Scan for the cell matching the given text and deliver its [x, y] coordinate at center. 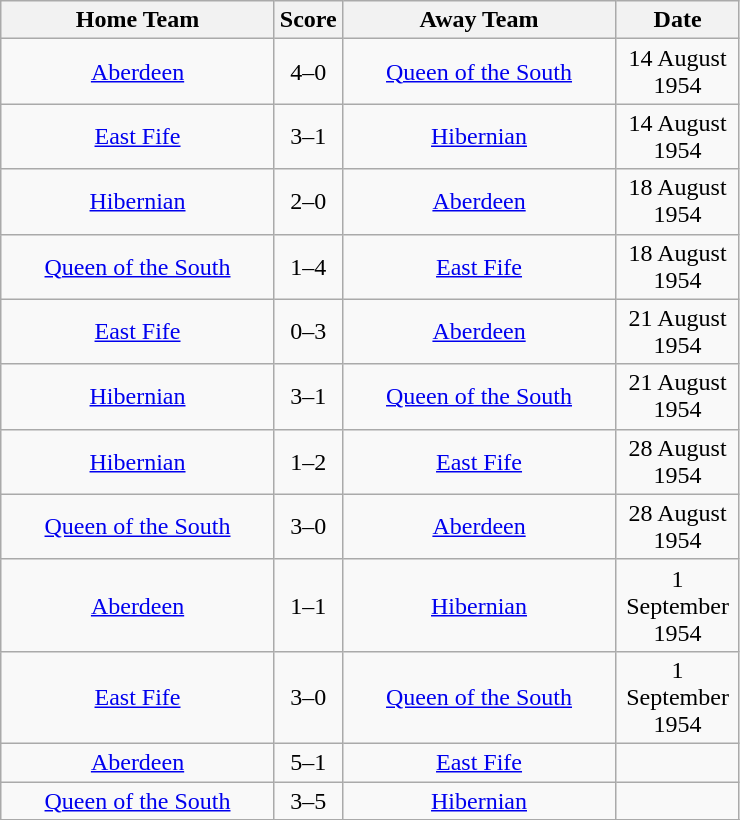
2–0 [308, 202]
Date [678, 20]
1–4 [308, 266]
3–5 [308, 801]
Score [308, 20]
4–0 [308, 72]
5–1 [308, 762]
Away Team [479, 20]
1–1 [308, 605]
Home Team [138, 20]
1–2 [308, 462]
0–3 [308, 332]
